Scan for the cell matching the given text and deliver its [X, Y] coordinate at center. 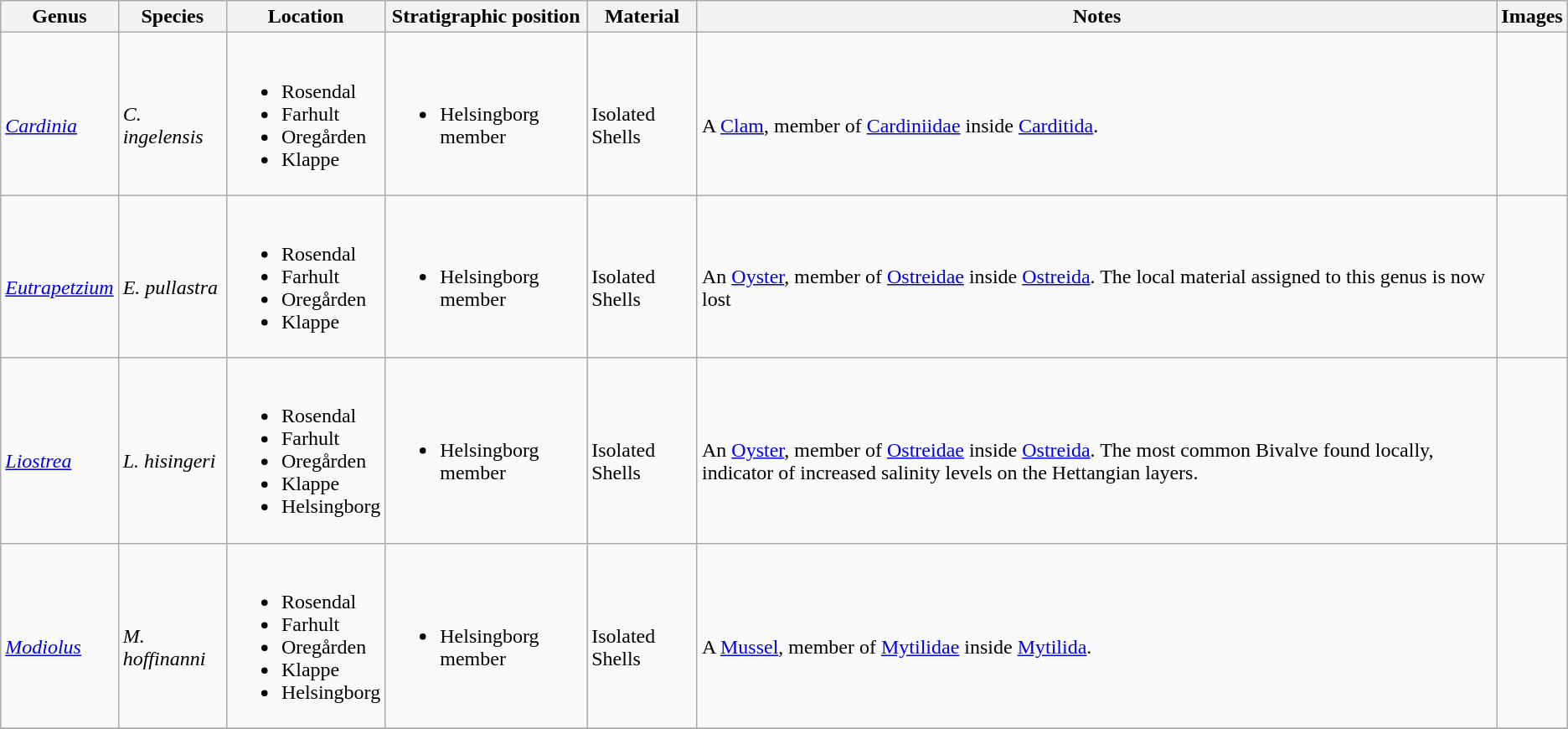
Images [1532, 17]
Material [642, 17]
Location [305, 17]
Liostrea [59, 451]
A Mussel, member of Mytilidae inside Mytilida. [1096, 635]
L. hisingeri [173, 451]
Modiolus [59, 635]
Notes [1096, 17]
Cardinia [59, 114]
Genus [59, 17]
Species [173, 17]
E. pullastra [173, 277]
Stratigraphic position [486, 17]
C. ingelensis [173, 114]
M. hoffinanni [173, 635]
Eutrapetzium [59, 277]
An Oyster, member of Ostreidae inside Ostreida. The local material assigned to this genus is now lost [1096, 277]
A Clam, member of Cardiniidae inside Carditida. [1096, 114]
